Scan for the cell matching the given text and deliver its (x, y) coordinate at center. 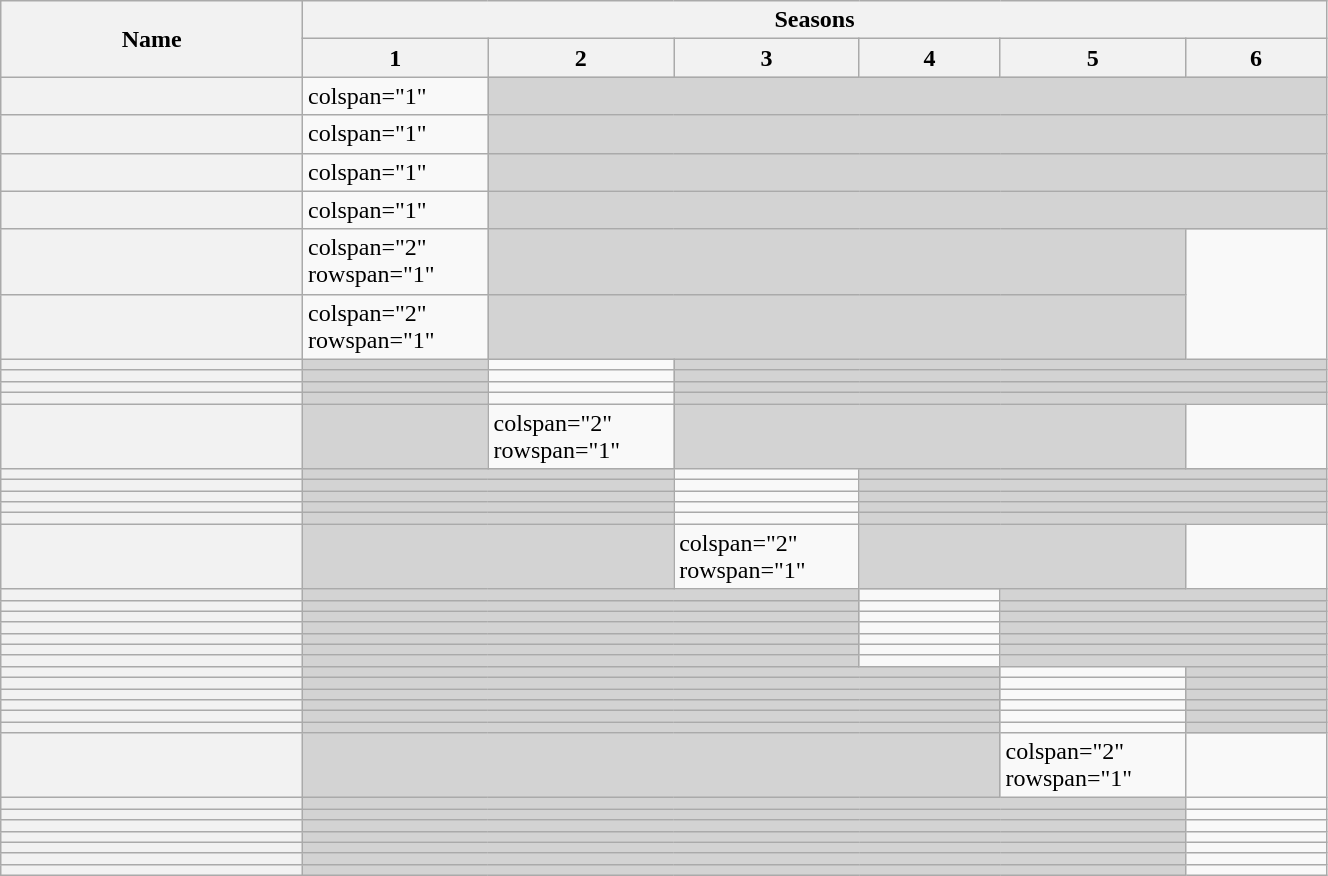
4 (930, 58)
6 (1256, 58)
Name (152, 39)
Seasons (815, 20)
3 (767, 58)
5 (1093, 58)
2 (581, 58)
1 (396, 58)
